Find where the given text appears and provide that cell's center as [X, Y] coordinate. 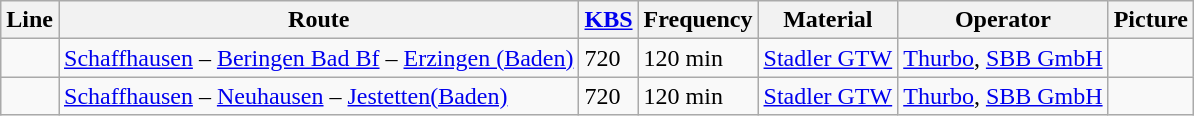
KBS [608, 20]
Picture [1150, 20]
Frequency [698, 20]
Material [828, 20]
Schaffhausen – Neuhausen – Jestetten(Baden) [318, 96]
Line [30, 20]
Operator [1003, 20]
Route [318, 20]
Schaffhausen – Beringen Bad Bf – Erzingen (Baden) [318, 58]
